Output the (x, y) coordinate of the center of the cell containing the given text.  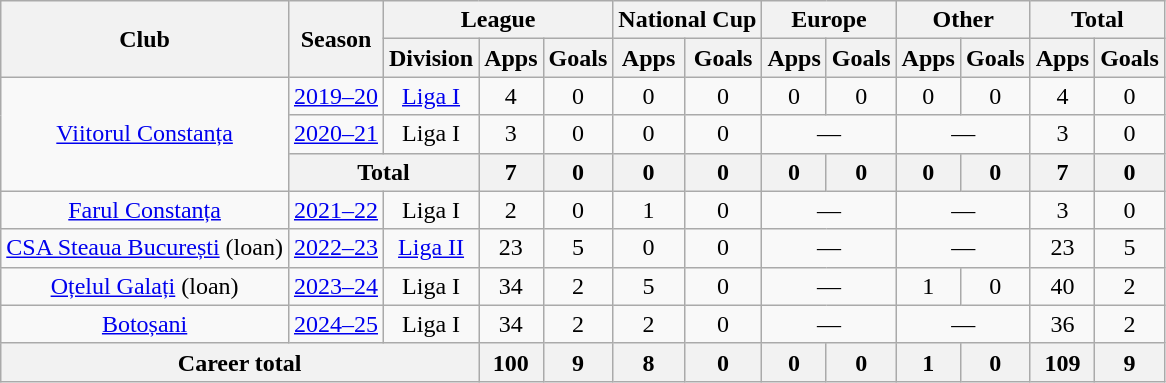
League (498, 20)
36 (1062, 324)
Other (963, 20)
2019–20 (336, 96)
Liga II (432, 248)
Viitorul Constanța (145, 134)
Career total (240, 362)
Farul Constanța (145, 210)
Division (432, 58)
Botoșani (145, 324)
Oțelul Galați (loan) (145, 286)
2021–22 (336, 210)
CSA Steaua București (loan) (145, 248)
100 (511, 362)
2024–25 (336, 324)
Club (145, 39)
2020–21 (336, 134)
Season (336, 39)
2023–24 (336, 286)
109 (1062, 362)
National Cup (688, 20)
Europe (829, 20)
8 (649, 362)
2022–23 (336, 248)
40 (1062, 286)
